Scan for the cell matching the given text and deliver its [x, y] coordinate at center. 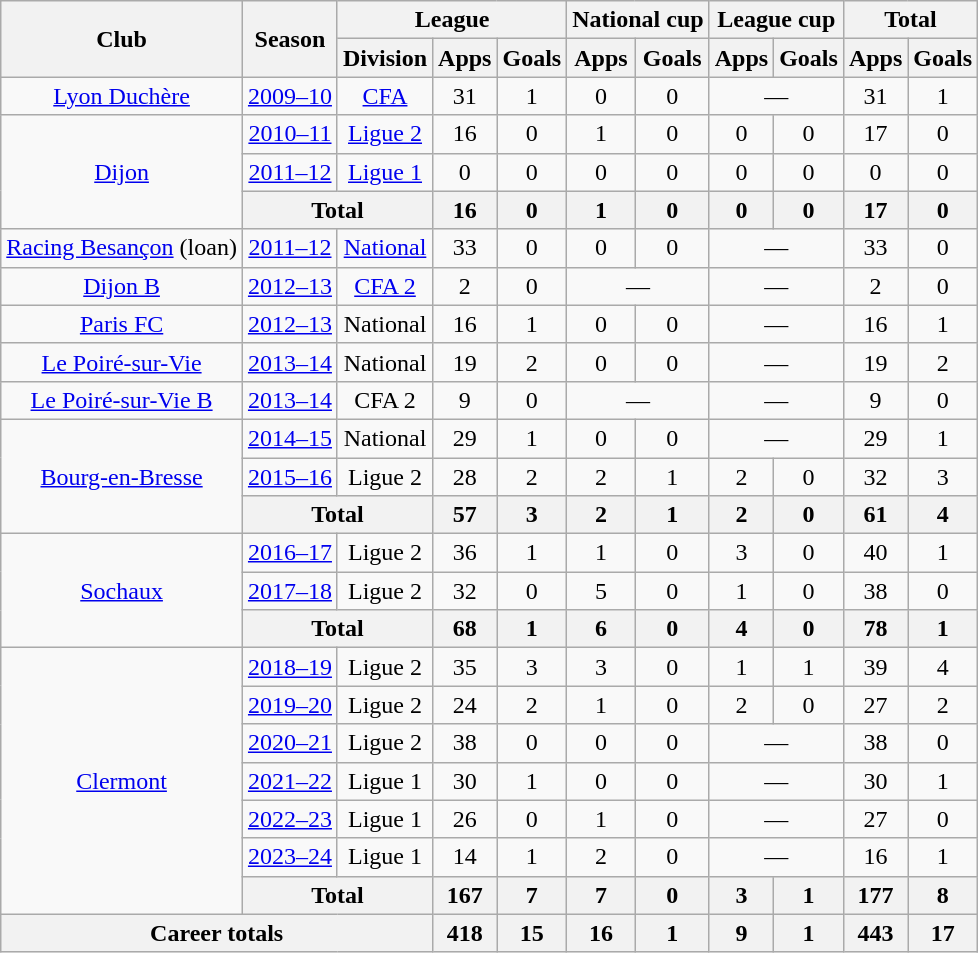
14 [465, 857]
5 [601, 591]
Club [122, 39]
Career totals [217, 933]
418 [465, 933]
8 [943, 895]
36 [465, 553]
2009–10 [290, 96]
68 [465, 629]
Season [290, 39]
35 [465, 667]
28 [465, 477]
National cup [638, 20]
Division [384, 58]
39 [875, 667]
CFA [384, 96]
2018–19 [290, 667]
177 [875, 895]
61 [875, 515]
Le Poiré-sur-Vie B [122, 400]
78 [875, 629]
Bourg-en-Bresse [122, 476]
2021–22 [290, 781]
40 [875, 553]
2017–18 [290, 591]
Dijon [122, 172]
Clermont [122, 781]
Dijon B [122, 286]
League cup [776, 20]
24 [465, 705]
League [452, 20]
Racing Besançon (loan) [122, 248]
Lyon Duchère [122, 96]
167 [465, 895]
Sochaux [122, 591]
Paris FC [122, 324]
6 [601, 629]
443 [875, 933]
2010–11 [290, 134]
2019–20 [290, 705]
2022–23 [290, 819]
Le Poiré-sur-Vie [122, 362]
57 [465, 515]
2014–15 [290, 438]
15 [532, 933]
2020–21 [290, 743]
2015–16 [290, 477]
2023–24 [290, 857]
2016–17 [290, 553]
26 [465, 819]
